Capture the cell that displays the provided text and extract its [x, y] central coordinate. 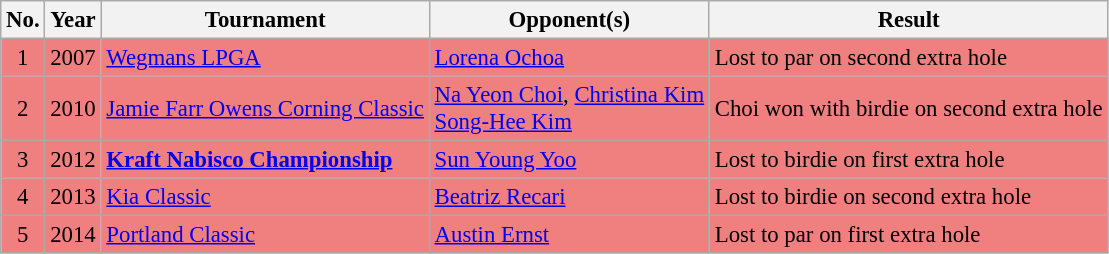
Portland Classic [265, 235]
Lorena Ochoa [569, 58]
Kraft Nabisco Championship [265, 160]
5 [23, 235]
Jamie Farr Owens Corning Classic [265, 108]
2010 [73, 108]
Opponent(s) [569, 20]
Na Yeon Choi, Christina Kim Song-Hee Kim [569, 108]
Year [73, 20]
Austin Ernst [569, 235]
No. [23, 20]
2 [23, 108]
Kia Classic [265, 197]
Tournament [265, 20]
Lost to par on second extra hole [908, 58]
2012 [73, 160]
Lost to par on first extra hole [908, 235]
3 [23, 160]
Lost to birdie on first extra hole [908, 160]
4 [23, 197]
Beatriz Recari [569, 197]
Choi won with birdie on second extra hole [908, 108]
2013 [73, 197]
2007 [73, 58]
Sun Young Yoo [569, 160]
Wegmans LPGA [265, 58]
Result [908, 20]
Lost to birdie on second extra hole [908, 197]
2014 [73, 235]
1 [23, 58]
